From the cell containing the given text, extract its center point as (X, Y) coordinate. 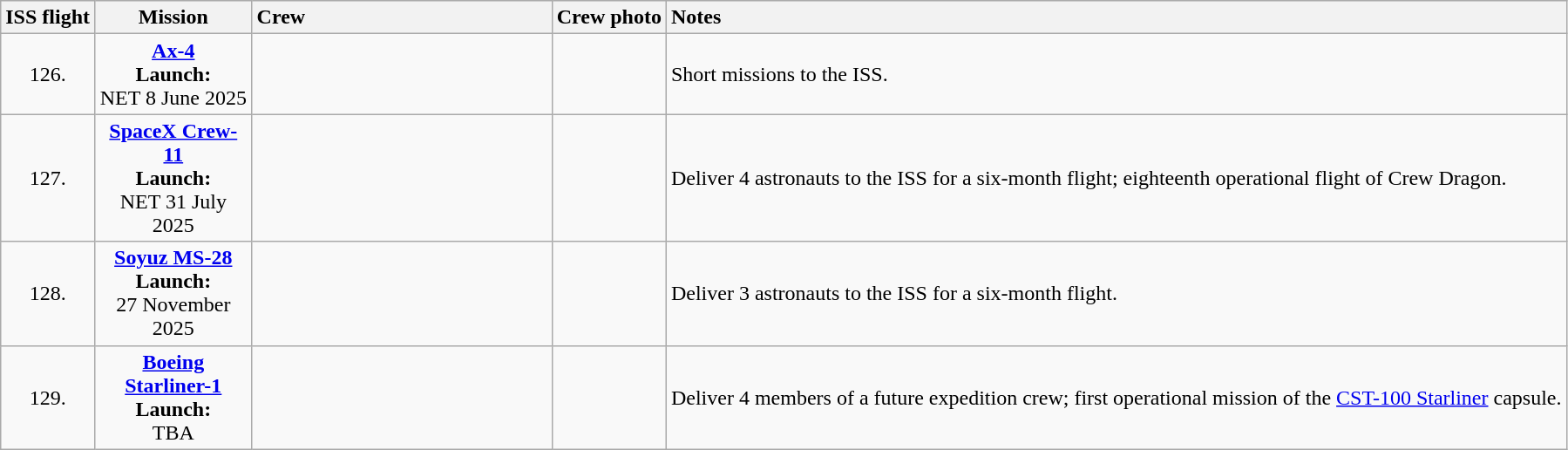
Short missions to the ISS. (1116, 74)
Boeing Starliner-1 Launch: TBA (174, 398)
SpaceX Crew-11 Launch: NET 31 July 2025 (174, 178)
Deliver 4 astronauts to the ISS for a six-month flight; eighteenth operational flight of Crew Dragon. (1116, 178)
Ax-4 Launch: NET 8 June 2025 (174, 74)
Deliver 3 astronauts to the ISS for a six-month flight. (1116, 293)
Notes (1116, 17)
Mission (174, 17)
ISS flight (48, 17)
Crew photo (608, 17)
128. (48, 293)
Soyuz MS-28 Launch: 27 November 2025 (174, 293)
126. (48, 74)
129. (48, 398)
Crew (402, 17)
127. (48, 178)
Deliver 4 members of a future expedition crew; first operational mission of the CST-100 Starliner capsule. (1116, 398)
